Search for the cell housing the specified text and yield its (X, Y) center coordinate. 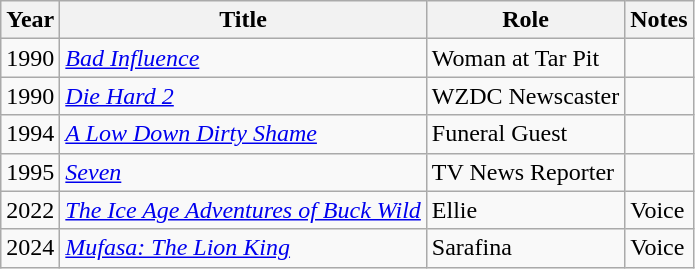
Bad Influence (244, 58)
Die Hard 2 (244, 96)
TV News Reporter (525, 172)
Mufasa: The Lion King (244, 248)
2024 (30, 248)
A Low Down Dirty Shame (244, 134)
1995 (30, 172)
2022 (30, 210)
Title (244, 20)
1994 (30, 134)
Year (30, 20)
Funeral Guest (525, 134)
Role (525, 20)
The Ice Age Adventures of Buck Wild (244, 210)
Sarafina (525, 248)
Woman at Tar Pit (525, 58)
WZDC Newscaster (525, 96)
Ellie (525, 210)
Seven (244, 172)
Notes (659, 20)
